For the text-containing cell, return its midpoint in (x, y) coordinate format. 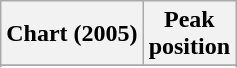
Chart (2005) (72, 34)
Peakposition (189, 34)
